Pinpoint the cell where the given text exists, returning its (x, y) midpoint coordinate. 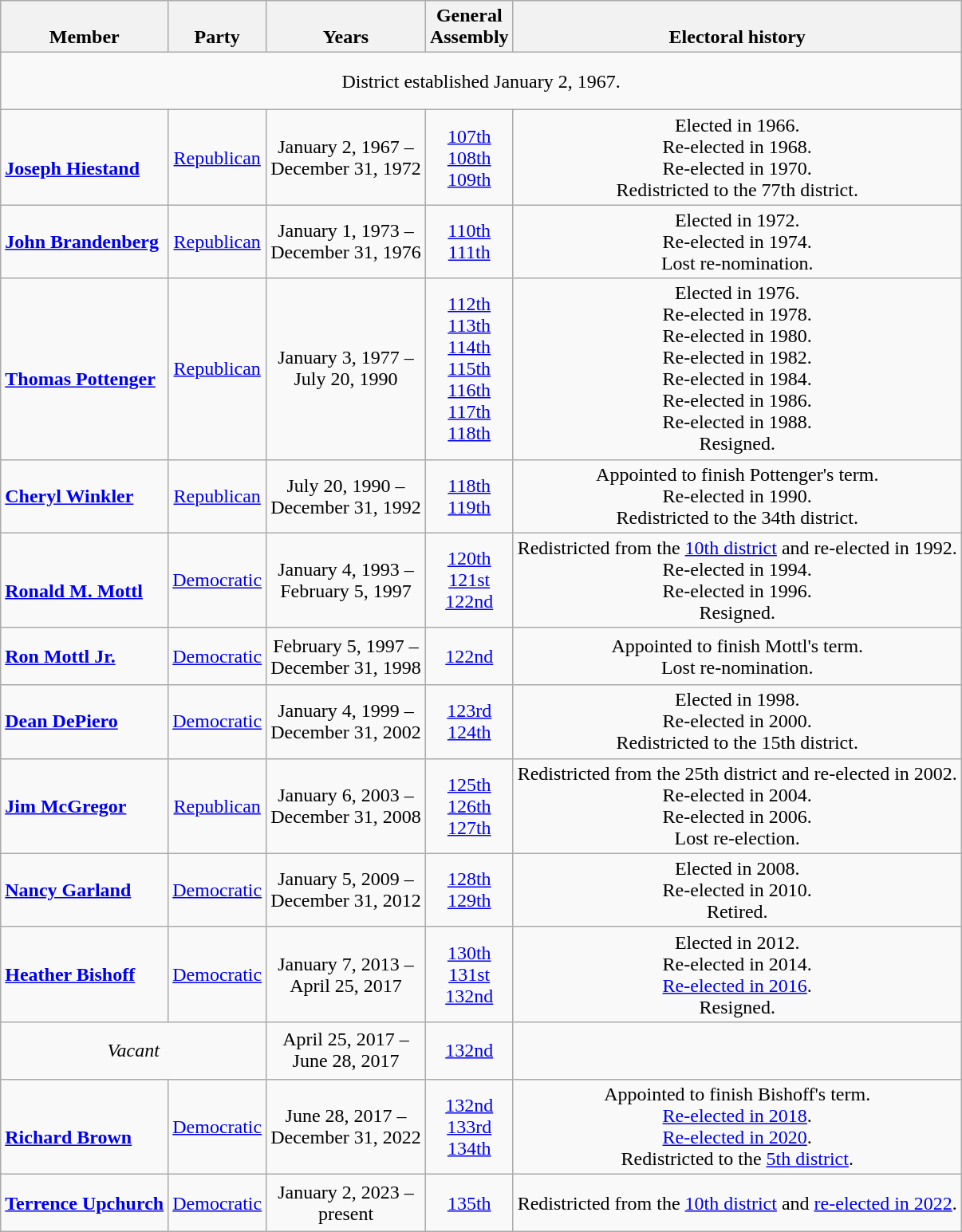
January 6, 2003 –December 31, 2008 (346, 805)
Party (217, 27)
Elected in 1966.Re-elected in 1968.Re-elected in 1970.Redistricted to the 77th district. (737, 158)
April 25, 2017 –June 28, 2017 (346, 1050)
Redistricted from the 10th district and re-elected in 1992.Re-elected in 1994.Re-elected in 1996.Resigned. (737, 581)
John Brandenberg (85, 242)
Ronald M. Mottl (85, 581)
Elected in 1976.Re-elected in 1978.Re-elected in 1980.Re-elected in 1982.Re-elected in 1984.Re-elected in 1986.Re-elected in 1988.Resigned. (737, 368)
January 1, 1973 –December 31, 1976 (346, 242)
130th131st132nd (469, 974)
132nd133rd134th (469, 1126)
123rd124th (469, 722)
Richard Brown (85, 1126)
Redistricted from the 10th district and re-elected in 2022. (737, 1202)
Elected in 2012.Re-elected in 2014.Re-elected in 2016.Resigned. (737, 974)
Ron Mottl Jr. (85, 656)
Appointed to finish Bishoff's term.Re-elected in 2018.Re-elected in 2020.Redistricted to the 5th district. (737, 1126)
Heather Bishoff (85, 974)
Appointed to finish Pottenger's term.Re-elected in 1990.Redistricted to the 34th district. (737, 496)
Terrence Upchurch (85, 1202)
125th126th127th (469, 805)
Joseph Hiestand (85, 158)
February 5, 1997 –December 31, 1998 (346, 656)
118th119th (469, 496)
Cheryl Winkler (85, 496)
135th (469, 1202)
July 20, 1990 –December 31, 1992 (346, 496)
Elected in 2008.Re-elected in 2010.Retired. (737, 890)
120th121st122nd (469, 581)
June 28, 2017 –December 31, 2022 (346, 1126)
Vacant (134, 1050)
Elected in 1972.Re-elected in 1974.Lost re-nomination. (737, 242)
110th111th (469, 242)
January 3, 1977 –July 20, 1990 (346, 368)
January 4, 1993 –February 5, 1997 (346, 581)
Appointed to finish Mottl's term.Lost re-nomination. (737, 656)
Years (346, 27)
Member (85, 27)
Elected in 1998.Re-elected in 2000.Redistricted to the 15th district. (737, 722)
Nancy Garland (85, 890)
Electoral history (737, 27)
122nd (469, 656)
January 4, 1999 –December 31, 2002 (346, 722)
112th113th114th115th116th117th118th (469, 368)
January 2, 2023 –present (346, 1202)
January 5, 2009 –December 31, 2012 (346, 890)
January 2, 1967 –December 31, 1972 (346, 158)
Thomas Pottenger (85, 368)
Jim McGregor (85, 805)
January 7, 2013 –April 25, 2017 (346, 974)
107th108th109th (469, 158)
Redistricted from the 25th district and re-elected in 2002.Re-elected in 2004.Re-elected in 2006.Lost re-election. (737, 805)
128th129th (469, 890)
GeneralAssembly (469, 27)
Dean DePiero (85, 722)
132nd (469, 1050)
District established January 2, 1967. (482, 81)
